Locate the cell with the specified text and output its (x, y) center coordinate. 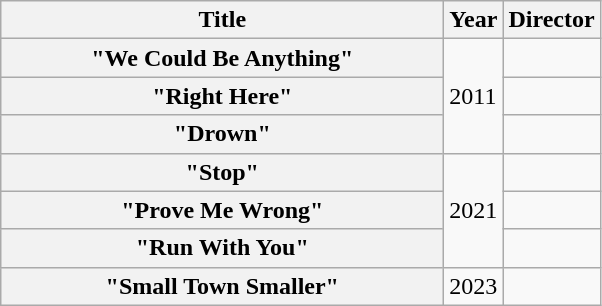
"Run With You" (222, 248)
"Right Here" (222, 96)
Director (552, 20)
"We Could Be Anything" (222, 58)
"Prove Me Wrong" (222, 210)
2023 (474, 286)
"Stop" (222, 172)
2011 (474, 96)
"Small Town Smaller" (222, 286)
2021 (474, 210)
Year (474, 20)
Title (222, 20)
"Drown" (222, 134)
